Locate the cell with the specified text and output its [X, Y] center coordinate. 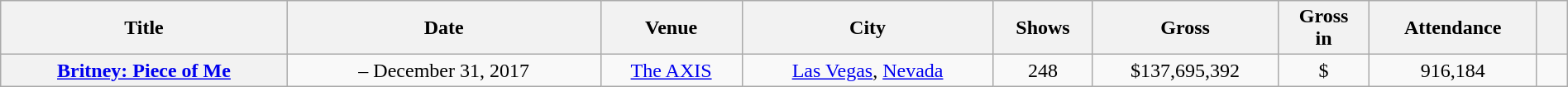
$ [1323, 70]
Title [144, 28]
Venue [672, 28]
– December 31, 2017 [443, 70]
$137,695,392 [1185, 70]
248 [1043, 70]
Gross in [1323, 28]
The AXIS [672, 70]
Britney: Piece of Me [144, 70]
City [868, 28]
Las Vegas, Nevada [868, 70]
Shows [1043, 28]
Gross [1185, 28]
Attendance [1452, 28]
916,184 [1452, 70]
Date [443, 28]
